Find where the given text appears and provide that cell's center as [x, y] coordinate. 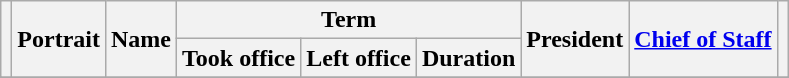
Left office [359, 58]
Took office [239, 58]
Portrait [59, 39]
Duration [468, 58]
Term [349, 20]
Name [140, 39]
Chief of Staff [703, 39]
President [575, 39]
